Return (x, y) of the center of cell containing provided text 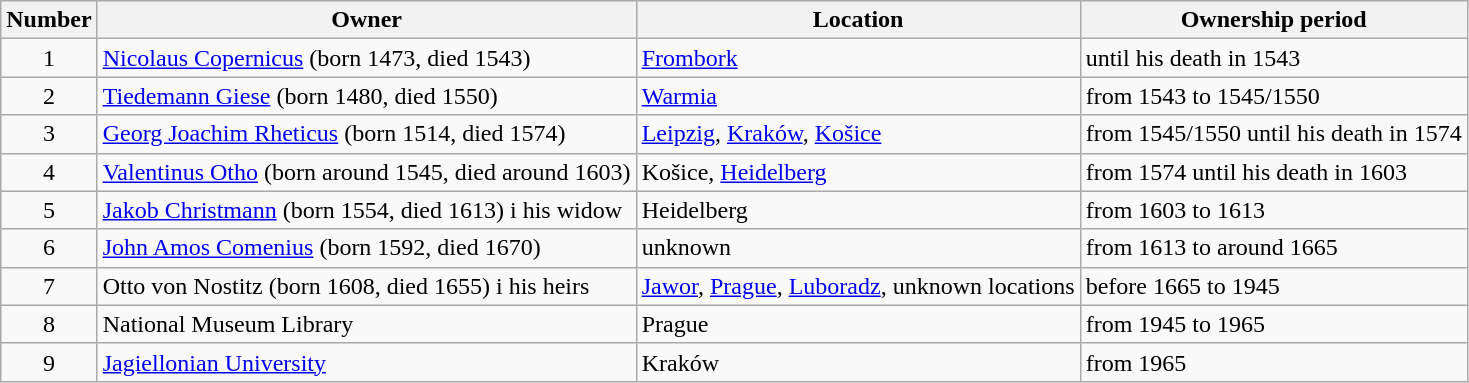
Prague (858, 324)
Košice, Heidelberg (858, 172)
Frombork (858, 58)
until his death in 1543 (1274, 58)
from 1603 to 1613 (1274, 210)
Number (49, 20)
Ownership period (1274, 20)
3 (49, 134)
9 (49, 362)
from 1945 to 1965 (1274, 324)
unknown (858, 248)
Warmia (858, 96)
from 1613 to around 1665 (1274, 248)
Georg Joachim Rheticus (born 1514, died 1574) (366, 134)
John Amos Comenius (born 1592, died 1670) (366, 248)
from 1574 until his death in 1603 (1274, 172)
from 1965 (1274, 362)
before 1665 to 1945 (1274, 286)
1 (49, 58)
8 (49, 324)
from 1545/1550 until his death in 1574 (1274, 134)
Valentinus Otho (born around 1545, died around 1603) (366, 172)
4 (49, 172)
Location (858, 20)
2 (49, 96)
Heidelberg (858, 210)
Otto von Nostitz (born 1608, died 1655) i his heirs (366, 286)
Kraków (858, 362)
from 1543 to 1545/1550 (1274, 96)
6 (49, 248)
7 (49, 286)
Owner (366, 20)
Tiedemann Giese (born 1480, died 1550) (366, 96)
Nicolaus Copernicus (born 1473, died 1543) (366, 58)
Leipzig, Kraków, Košice (858, 134)
Jawor, Prague, Luboradz, unknown locations (858, 286)
Jagiellonian University (366, 362)
Jakob Christmann (born 1554, died 1613) i his widow (366, 210)
National Museum Library (366, 324)
5 (49, 210)
